Extract the (x, y) coordinate from the center of the cell holding the provided text.  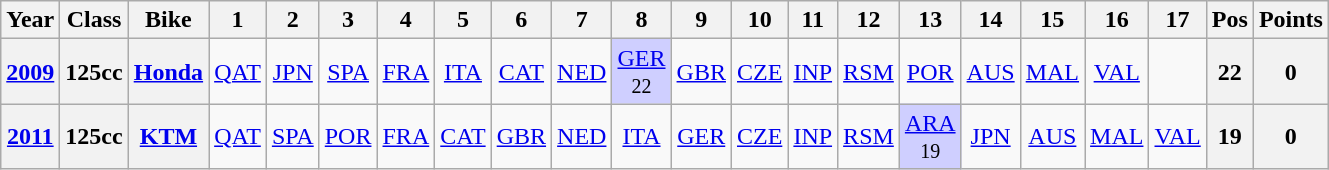
2011 (30, 136)
19 (1230, 136)
10 (759, 20)
GER22 (642, 72)
17 (1178, 20)
2 (292, 20)
Class (94, 20)
ARA19 (930, 136)
22 (1230, 72)
3 (348, 20)
Pos (1230, 20)
11 (813, 20)
12 (869, 20)
1 (238, 20)
7 (582, 20)
13 (930, 20)
6 (521, 20)
Points (1290, 20)
5 (463, 20)
15 (1052, 20)
16 (1117, 20)
9 (701, 20)
KTM (168, 136)
14 (990, 20)
8 (642, 20)
Honda (168, 72)
Bike (168, 20)
2009 (30, 72)
4 (406, 20)
GER (701, 136)
Year (30, 20)
